Determine the (x, y) coordinate at the center of the cell enclosing the given text.  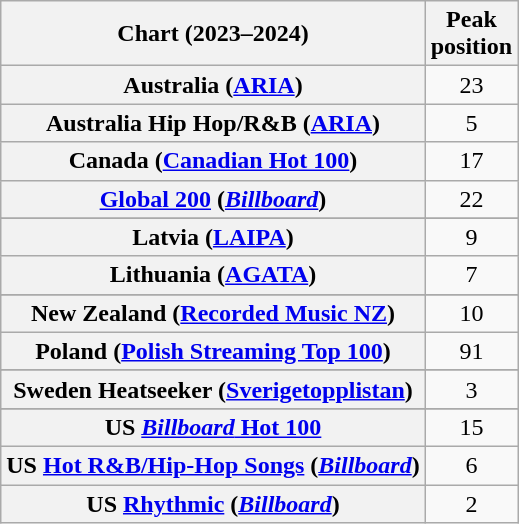
23 (471, 85)
5 (471, 123)
US Rhythmic (Billboard) (213, 503)
15 (471, 427)
17 (471, 161)
2 (471, 503)
91 (471, 351)
Latvia (LAIPA) (213, 237)
US Billboard Hot 100 (213, 427)
9 (471, 237)
7 (471, 275)
Australia (ARIA) (213, 85)
New Zealand (Recorded Music NZ) (213, 313)
Global 200 (Billboard) (213, 199)
Poland (Polish Streaming Top 100) (213, 351)
22 (471, 199)
10 (471, 313)
Lithuania (AGATA) (213, 275)
Sweden Heatseeker (Sverigetopplistan) (213, 389)
Canada (Canadian Hot 100) (213, 161)
6 (471, 465)
3 (471, 389)
Australia Hip Hop/R&B (ARIA) (213, 123)
Chart (2023–2024) (213, 34)
US Hot R&B/Hip-Hop Songs (Billboard) (213, 465)
Peakposition (471, 34)
